Scan for the cell matching the given text and deliver its [x, y] coordinate at center. 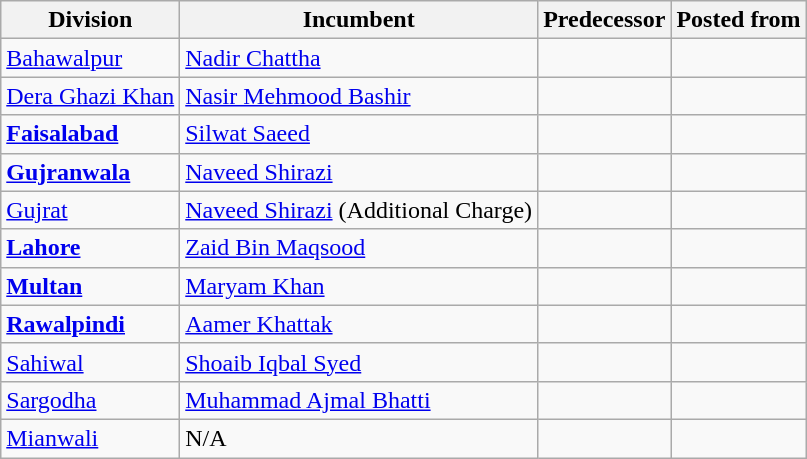
Sahiwal [90, 362]
Dera Ghazi Khan [90, 96]
Rawalpindi [90, 324]
Mianwali [90, 438]
Sargodha [90, 400]
Faisalabad [90, 134]
Division [90, 20]
Muhammad Ajmal Bhatti [359, 400]
Zaid Bin Maqsood [359, 248]
Shoaib Iqbal Syed [359, 362]
Multan [90, 286]
Incumbent [359, 20]
Nasir Mehmood Bashir [359, 96]
Naveed Shirazi (Additional Charge) [359, 210]
Bahawalpur [90, 58]
N/A [359, 438]
Nadir Chattha [359, 58]
Naveed Shirazi [359, 172]
Gujranwala [90, 172]
Silwat Saeed [359, 134]
Aamer Khattak [359, 324]
Lahore [90, 248]
Gujrat [90, 210]
Posted from [738, 20]
Predecessor [604, 20]
Maryam Khan [359, 286]
